For the text-containing cell, return its midpoint in [x, y] coordinate format. 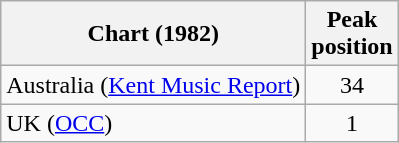
Peakposition [352, 34]
1 [352, 123]
Chart (1982) [154, 34]
Australia (Kent Music Report) [154, 85]
34 [352, 85]
UK (OCC) [154, 123]
